Output the (x, y) coordinate of the center of the cell containing the given text.  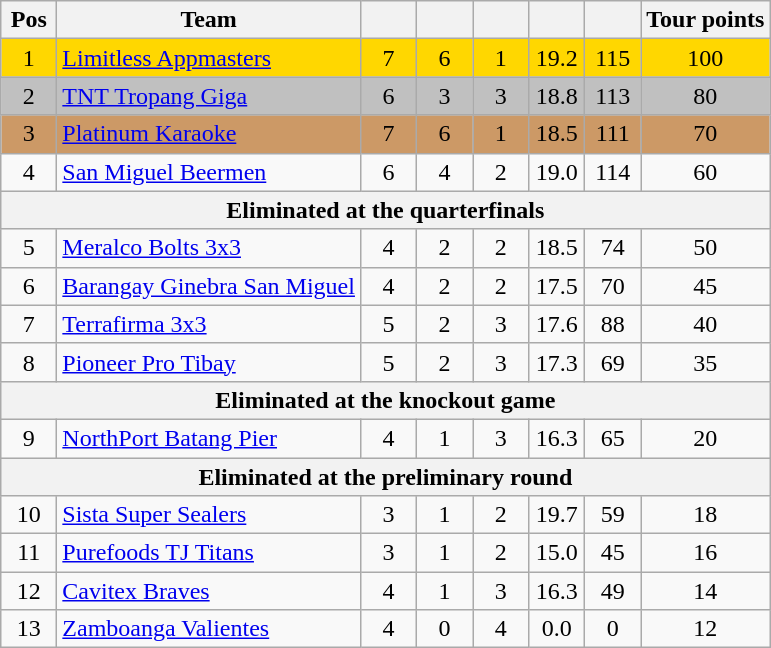
19.2 (557, 58)
40 (706, 324)
35 (706, 362)
19.0 (557, 172)
Pioneer Pro Tibay (209, 362)
69 (613, 362)
Zamboanga Valientes (209, 629)
113 (613, 96)
17.3 (557, 362)
Sista Super Sealers (209, 515)
114 (613, 172)
20 (706, 438)
Eliminated at the quarterfinals (386, 210)
Platinum Karaoke (209, 134)
18 (706, 515)
11 (29, 553)
Eliminated at the preliminary round (386, 477)
NorthPort Batang Pier (209, 438)
65 (613, 438)
San Miguel Beermen (209, 172)
Team (209, 20)
Terrafirma 3x3 (209, 324)
111 (613, 134)
TNT Tropang Giga (209, 96)
19.7 (557, 515)
17.6 (557, 324)
13 (29, 629)
Meralco Bolts 3x3 (209, 248)
Limitless Appmasters (209, 58)
Barangay Ginebra San Miguel (209, 286)
59 (613, 515)
49 (613, 591)
17.5 (557, 286)
Tour points (706, 20)
14 (706, 591)
15.0 (557, 553)
80 (706, 96)
60 (706, 172)
9 (29, 438)
50 (706, 248)
Pos (29, 20)
88 (613, 324)
74 (613, 248)
8 (29, 362)
Cavitex Braves (209, 591)
100 (706, 58)
10 (29, 515)
18.8 (557, 96)
115 (613, 58)
0.0 (557, 629)
16 (706, 553)
Eliminated at the knockout game (386, 400)
Purefoods TJ Titans (209, 553)
